Pinpoint the cell where the given text exists, returning its (x, y) midpoint coordinate. 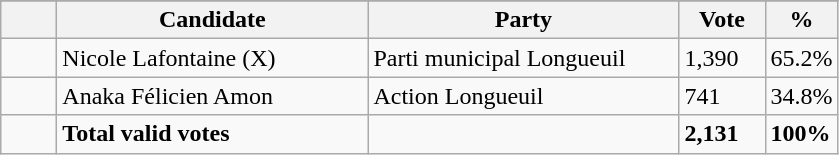
65.2% (802, 58)
Candidate (212, 20)
741 (722, 96)
% (802, 20)
2,131 (722, 134)
100% (802, 134)
Action Longueuil (524, 96)
Party (524, 20)
1,390 (722, 58)
Anaka Félicien Amon (212, 96)
Nicole Lafontaine (X) (212, 58)
Vote (722, 20)
Parti municipal Longueuil (524, 58)
34.8% (802, 96)
Total valid votes (212, 134)
